Provide the [x, y] coordinate of the cell's center where the given text is located.  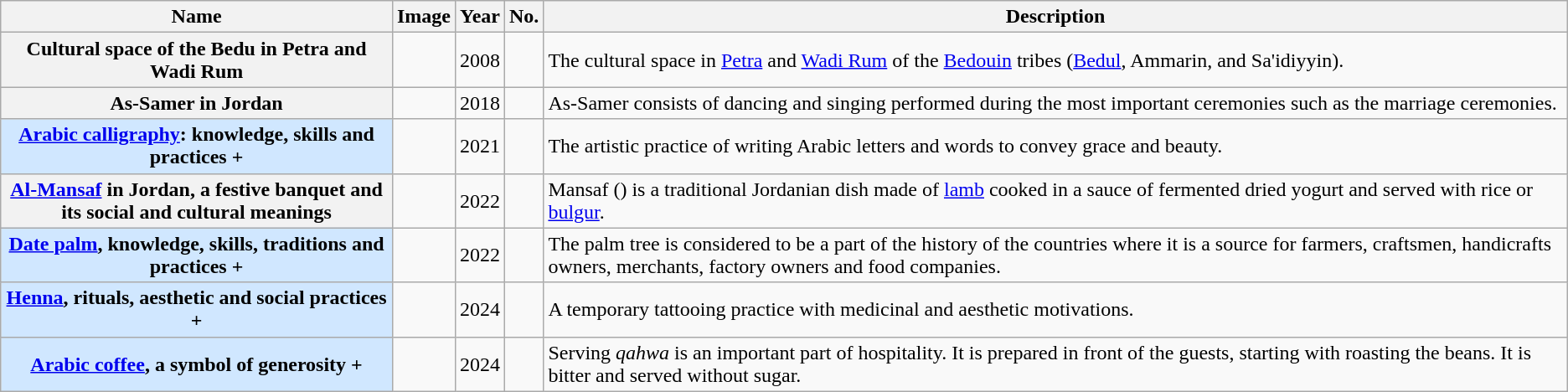
Henna, rituals, aesthetic and social practices + [197, 310]
Name [197, 17]
Mansaf () is a traditional Jordanian dish made of lamb cooked in a sauce of fermented dried yogurt and served with rice or bulgur. [1055, 201]
Year [479, 17]
Date palm, knowledge, skills, traditions and practices + [197, 255]
No. [524, 17]
Cultural space of the Bedu in Petra and Wadi Rum [197, 60]
The cultural space in Petra and Wadi Rum of the Bedouin tribes (Bedul, Ammarin, and Sa'idiyyin). [1055, 60]
As-Samer in Jordan [197, 103]
2018 [479, 103]
2021 [479, 146]
A temporary tattooing practice with medicinal and aesthetic motivations. [1055, 310]
Arabic calligraphy: knowledge, skills and practices + [197, 146]
As-Samer consists of dancing and singing performed during the most important ceremonies such as the marriage ceremonies. [1055, 103]
Description [1055, 17]
Arabic coffee, a symbol of generosity + [197, 364]
Image [424, 17]
2008 [479, 60]
Al-Mansaf in Jordan, a festive banquet and its social and cultural meanings [197, 201]
The artistic practice of writing Arabic letters and words to convey grace and beauty. [1055, 146]
